Detect which cell encompasses the target text, then output its [x, y] center coordinate. 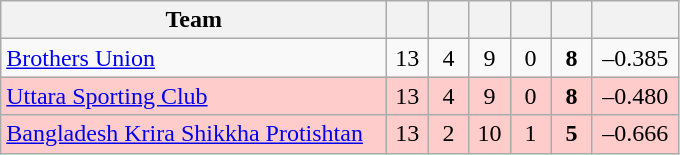
–0.480 [635, 96]
–0.666 [635, 134]
10 [490, 134]
2 [448, 134]
1 [530, 134]
Team [194, 20]
–0.385 [635, 58]
Uttara Sporting Club [194, 96]
Brothers Union [194, 58]
5 [572, 134]
Bangladesh Krira Shikkha Protishtan [194, 134]
